Pinpoint the cell where the given text exists, returning its [x, y] midpoint coordinate. 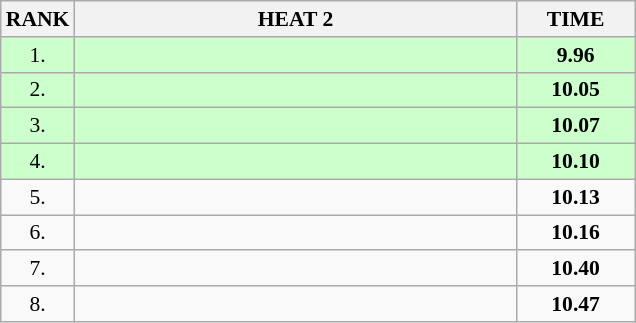
10.07 [576, 126]
4. [38, 162]
8. [38, 304]
10.40 [576, 269]
10.16 [576, 233]
7. [38, 269]
10.10 [576, 162]
10.05 [576, 90]
HEAT 2 [295, 19]
9.96 [576, 55]
10.47 [576, 304]
2. [38, 90]
1. [38, 55]
6. [38, 233]
5. [38, 197]
10.13 [576, 197]
TIME [576, 19]
3. [38, 126]
RANK [38, 19]
